Find where the given text appears and provide that cell's center as (x, y) coordinate. 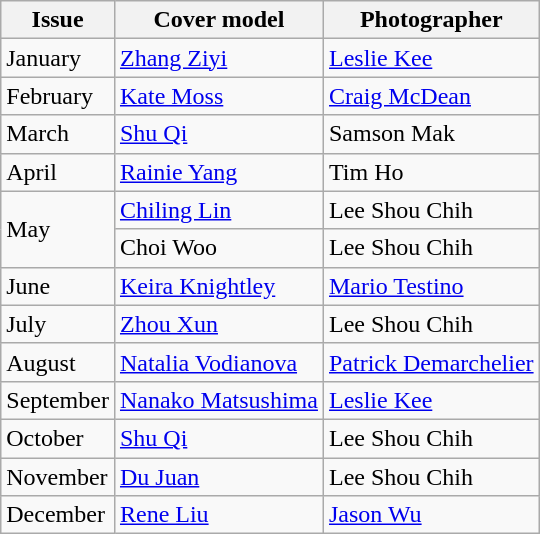
Choi Woo (218, 248)
January (58, 58)
October (58, 438)
December (58, 515)
July (58, 324)
May (58, 229)
March (58, 134)
Tim Ho (431, 172)
Zhou Xun (218, 324)
Rainie Yang (218, 172)
Keira Knightley (218, 286)
Natalia Vodianova (218, 362)
Zhang Ziyi (218, 58)
Photographer (431, 20)
April (58, 172)
November (58, 477)
Cover model (218, 20)
Mario Testino (431, 286)
Jason Wu (431, 515)
Chiling Lin (218, 210)
Craig McDean (431, 96)
Du Juan (218, 477)
Rene Liu (218, 515)
Samson Mak (431, 134)
August (58, 362)
Nanako Matsushima (218, 400)
Kate Moss (218, 96)
September (58, 400)
February (58, 96)
Patrick Demarchelier (431, 362)
Issue (58, 20)
June (58, 286)
